From the cell containing the given text, extract its center point as [x, y] coordinate. 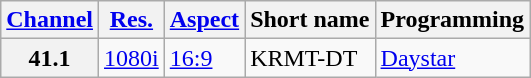
Daystar [452, 58]
Short name [310, 20]
16:9 [204, 58]
KRMT-DT [310, 58]
Channel [50, 20]
41.1 [50, 58]
Programming [452, 20]
1080i [132, 58]
Aspect [204, 20]
Res. [132, 20]
